Extract the (X, Y) coordinate from the center of the cell holding the provided text.  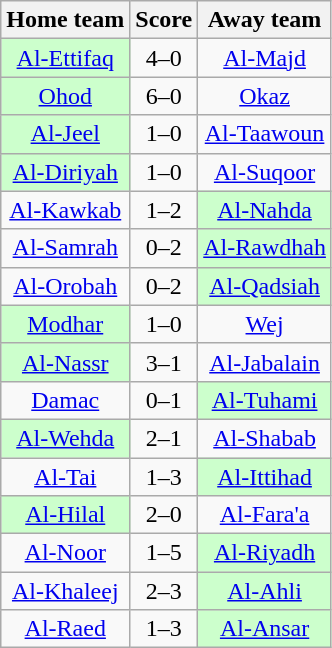
Al-Ahli (265, 591)
Al-Orobah (66, 286)
Al-Suqoor (265, 172)
Al-Tai (66, 477)
Al-Kawkab (66, 210)
6–0 (164, 96)
3–1 (164, 362)
Al-Fara'a (265, 515)
Al-Jeel (66, 134)
Al-Nahda (265, 210)
Okaz (265, 96)
1–5 (164, 553)
Al-Samrah (66, 248)
Al-Ittihad (265, 477)
Al-Noor (66, 553)
2–0 (164, 515)
Al-Diriyah (66, 172)
Al-Raed (66, 629)
Al-Wehda (66, 438)
Damac (66, 400)
4–0 (164, 58)
Al-Taawoun (265, 134)
Modhar (66, 324)
Al-Nassr (66, 362)
2–1 (164, 438)
Al-Shabab (265, 438)
Al-Jabalain (265, 362)
1–2 (164, 210)
2–3 (164, 591)
Wej (265, 324)
Al-Hilal (66, 515)
Away team (265, 20)
Home team (66, 20)
Ohod (66, 96)
Al-Ettifaq (66, 58)
Al-Tuhami (265, 400)
Al-Qadsiah (265, 286)
Al-Majd (265, 58)
Score (164, 20)
Al-Riyadh (265, 553)
Al-Ansar (265, 629)
0–1 (164, 400)
Al-Rawdhah (265, 248)
Al-Khaleej (66, 591)
